Find where the given text appears and provide that cell's center as (x, y) coordinate. 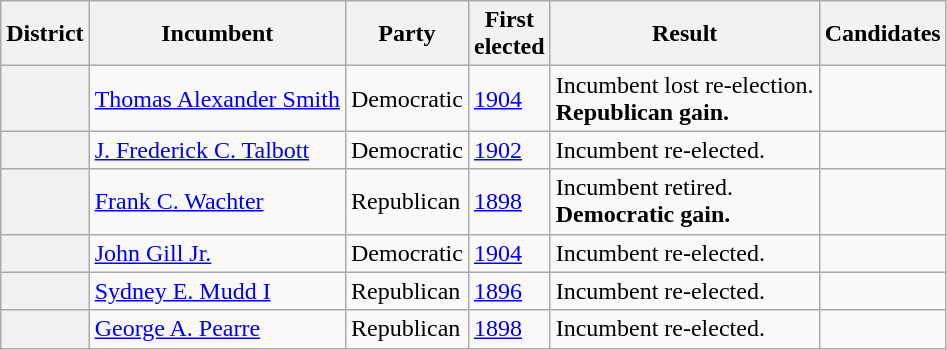
Result (684, 34)
J. Frederick C. Talbott (217, 150)
John Gill Jr. (217, 253)
Incumbent (217, 34)
Incumbent retired. Democratic gain. (684, 202)
Candidates (882, 34)
Incumbent lost re-election. Republican gain. (684, 98)
Party (406, 34)
George A. Pearre (217, 329)
Frank C. Wachter (217, 202)
Sydney E. Mudd I (217, 291)
Firstelected (509, 34)
1896 (509, 291)
District (45, 34)
Thomas Alexander Smith (217, 98)
1902 (509, 150)
